Return the (X, Y) coordinate for the center point of the cell that contains the specified text.  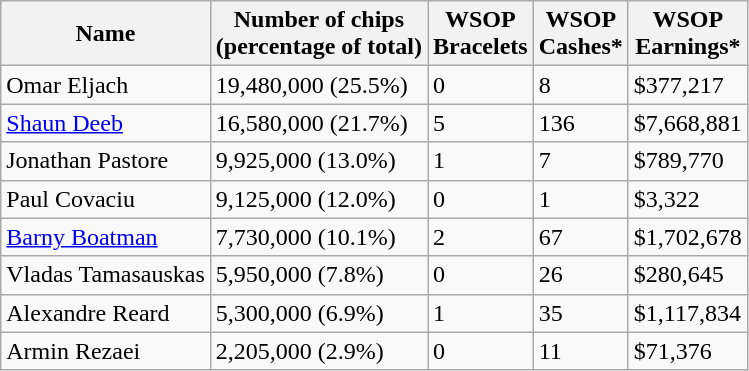
Jonathan Pastore (106, 161)
5 (481, 123)
26 (580, 275)
Alexandre Reard (106, 313)
16,580,000 (21.7%) (318, 123)
2 (481, 237)
$1,702,678 (688, 237)
$377,217 (688, 85)
WSOPBracelets (481, 34)
$280,645 (688, 275)
19,480,000 (25.5%) (318, 85)
136 (580, 123)
Armin Rezaei (106, 351)
Shaun Deeb (106, 123)
Paul Covaciu (106, 199)
$1,117,834 (688, 313)
7,730,000 (10.1%) (318, 237)
9,925,000 (13.0%) (318, 161)
5,950,000 (7.8%) (318, 275)
WSOPCashes* (580, 34)
Number of chips(percentage of total) (318, 34)
$71,376 (688, 351)
$3,322 (688, 199)
11 (580, 351)
7 (580, 161)
$7,668,881 (688, 123)
$789,770 (688, 161)
WSOPEarnings* (688, 34)
Omar Eljach (106, 85)
67 (580, 237)
Barny Boatman (106, 237)
Name (106, 34)
Vladas Tamasauskas (106, 275)
2,205,000 (2.9%) (318, 351)
9,125,000 (12.0%) (318, 199)
35 (580, 313)
5,300,000 (6.9%) (318, 313)
8 (580, 85)
